Find where the given text appears and provide that cell's center as [x, y] coordinate. 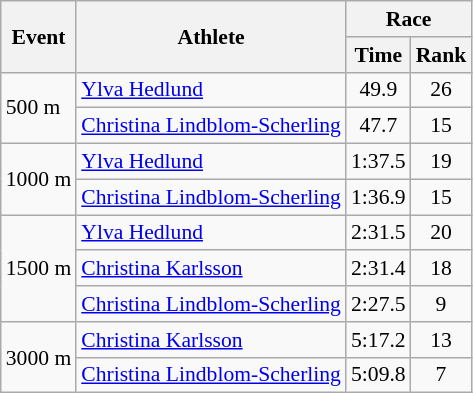
3000 m [38, 358]
13 [442, 340]
Time [378, 55]
2:27.5 [378, 304]
2:31.5 [378, 233]
1:36.9 [378, 197]
1500 m [38, 268]
7 [442, 375]
1:37.5 [378, 162]
20 [442, 233]
49.9 [378, 90]
500 m [38, 108]
Race [408, 19]
5:09.8 [378, 375]
Athlete [211, 36]
Rank [442, 55]
18 [442, 269]
9 [442, 304]
19 [442, 162]
26 [442, 90]
1000 m [38, 180]
2:31.4 [378, 269]
5:17.2 [378, 340]
47.7 [378, 126]
Event [38, 36]
